For the text-containing cell, return its midpoint in (x, y) coordinate format. 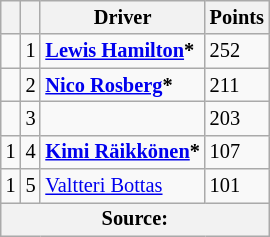
211 (237, 85)
107 (237, 152)
Driver (122, 17)
203 (237, 118)
Lewis Hamilton* (122, 51)
5 (31, 186)
2 (31, 85)
Valtteri Bottas (122, 186)
252 (237, 51)
4 (31, 152)
101 (237, 186)
Nico Rosberg* (122, 85)
Points (237, 17)
3 (31, 118)
Source: (135, 219)
Kimi Räikkönen* (122, 152)
